For the text-containing cell, return its midpoint in (X, Y) coordinate format. 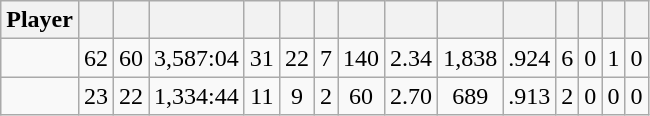
1,838 (470, 58)
1,334:44 (197, 96)
Player (40, 20)
31 (262, 58)
7 (326, 58)
2.34 (412, 58)
140 (362, 58)
11 (262, 96)
6 (568, 58)
1 (614, 58)
3,587:04 (197, 58)
689 (470, 96)
62 (96, 58)
.913 (530, 96)
23 (96, 96)
2.70 (412, 96)
.924 (530, 58)
9 (296, 96)
